Locate the cell with the specified text and output its [X, Y] center coordinate. 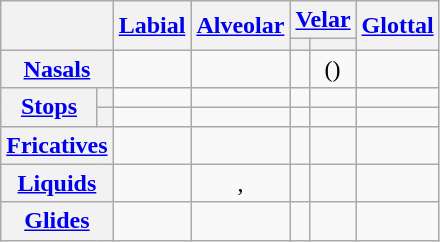
Liquids [57, 183]
Fricatives [57, 145]
Glides [57, 221]
, [240, 183]
Alveolar [240, 26]
() [332, 69]
Velar [323, 20]
Glottal [398, 26]
Stops [49, 107]
Nasals [57, 69]
Labial [152, 26]
